Capture the cell that displays the provided text and extract its (x, y) central coordinate. 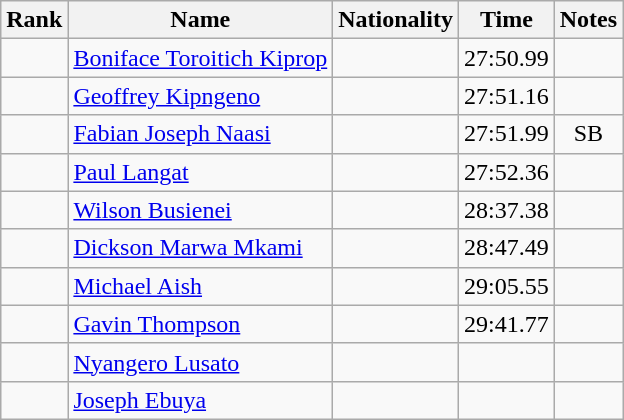
28:37.38 (506, 210)
Time (506, 20)
Gavin Thompson (200, 324)
27:51.99 (506, 134)
27:52.36 (506, 172)
Name (200, 20)
27:50.99 (506, 58)
Notes (588, 20)
Joseph Ebuya (200, 400)
Geoffrey Kipngeno (200, 96)
Rank (34, 20)
Paul Langat (200, 172)
Nyangero Lusato (200, 362)
Fabian Joseph Naasi (200, 134)
29:05.55 (506, 286)
Wilson Busienei (200, 210)
27:51.16 (506, 96)
Boniface Toroitich Kiprop (200, 58)
29:41.77 (506, 324)
Dickson Marwa Mkami (200, 248)
SB (588, 134)
Nationality (396, 20)
28:47.49 (506, 248)
Michael Aish (200, 286)
